Identify which cell holds the provided text, then report its (x, y) central coordinate. 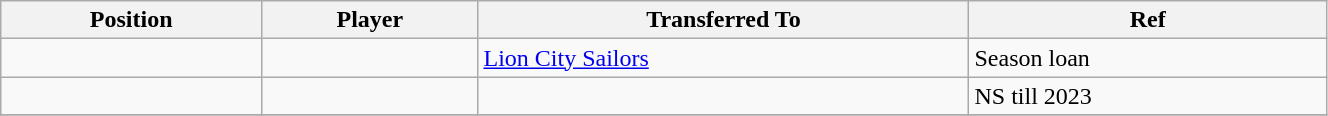
Ref (1148, 20)
Season loan (1148, 58)
Position (132, 20)
NS till 2023 (1148, 96)
Lion City Sailors (724, 58)
Player (370, 20)
Transferred To (724, 20)
